Provide the [X, Y] coordinate of the cell's center where the given text is located.  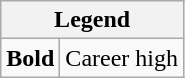
Career high [122, 58]
Legend [92, 20]
Bold [30, 58]
